Extract the (x, y) coordinate from the center of the cell holding the provided text.  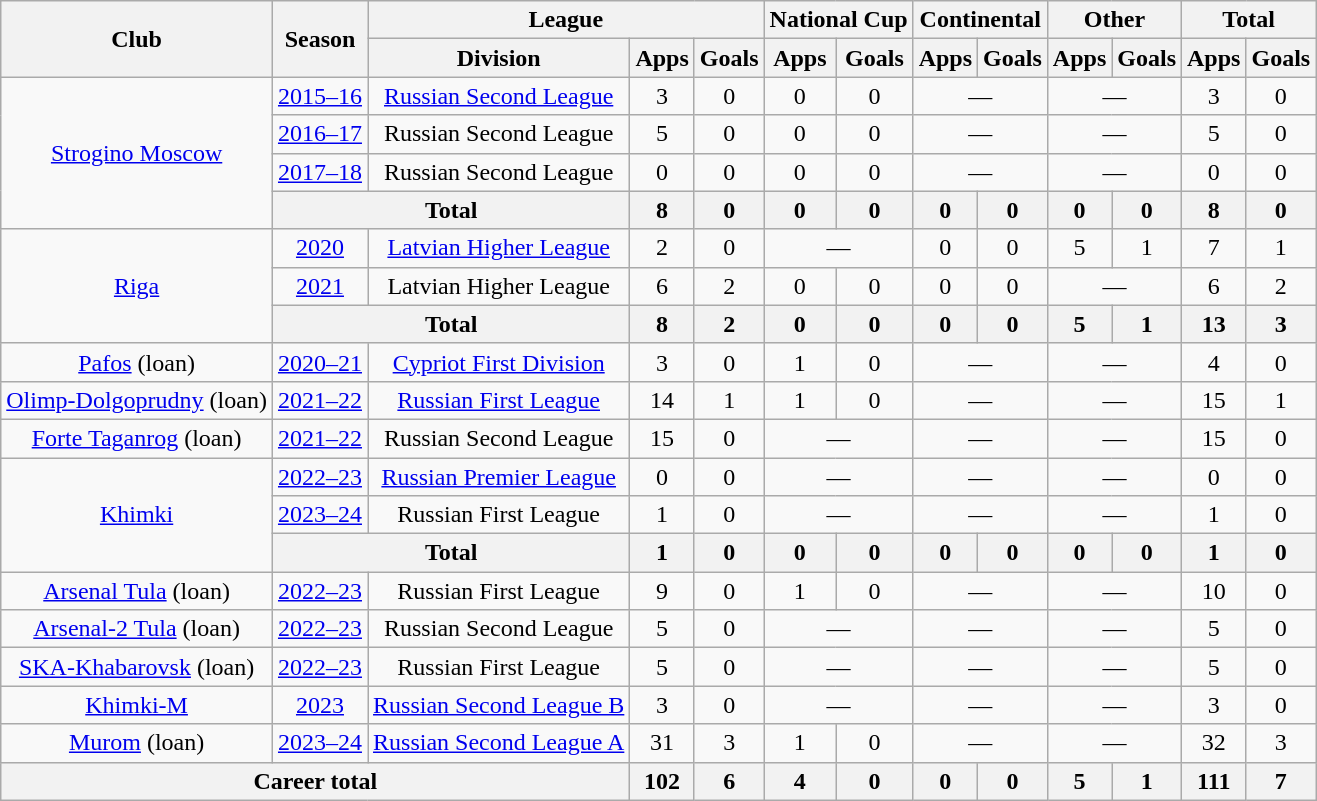
2015–16 (320, 96)
14 (662, 400)
Pafos (loan) (137, 362)
10 (1214, 591)
Other (1114, 20)
2023 (320, 705)
SKA-Khabarovsk (loan) (137, 667)
2017–18 (320, 172)
Russian Second League A (499, 743)
2020–21 (320, 362)
13 (1214, 324)
2020 (320, 248)
2021 (320, 286)
National Cup (838, 20)
Division (499, 58)
Riga (137, 286)
32 (1214, 743)
9 (662, 591)
League (566, 20)
Murom (loan) (137, 743)
Season (320, 39)
Russian Premier League (499, 477)
Khimki (137, 515)
Continental (980, 20)
Russian Second League B (499, 705)
Arsenal Tula (loan) (137, 591)
Club (137, 39)
Khimki-M (137, 705)
111 (1214, 781)
Forte Taganrog (loan) (137, 438)
Career total (316, 781)
102 (662, 781)
Strogino Moscow (137, 153)
Olimp-Dolgoprudny (loan) (137, 400)
Cypriot First Division (499, 362)
Arsenal-2 Tula (loan) (137, 629)
2016–17 (320, 134)
31 (662, 743)
